Locate the cell with the specified text and output its [x, y] center coordinate. 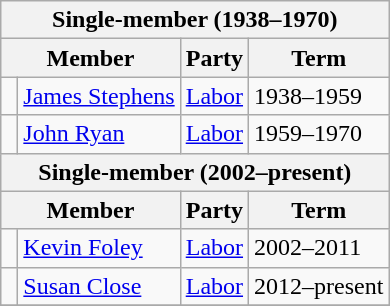
Susan Close [99, 286]
Kevin Foley [99, 248]
James Stephens [99, 96]
Single-member (2002–present) [195, 172]
John Ryan [99, 134]
Single-member (1938–1970) [195, 20]
1938–1959 [319, 96]
1959–1970 [319, 134]
2012–present [319, 286]
2002–2011 [319, 248]
